Determine the (x, y) coordinate at the center of the cell enclosing the given text.  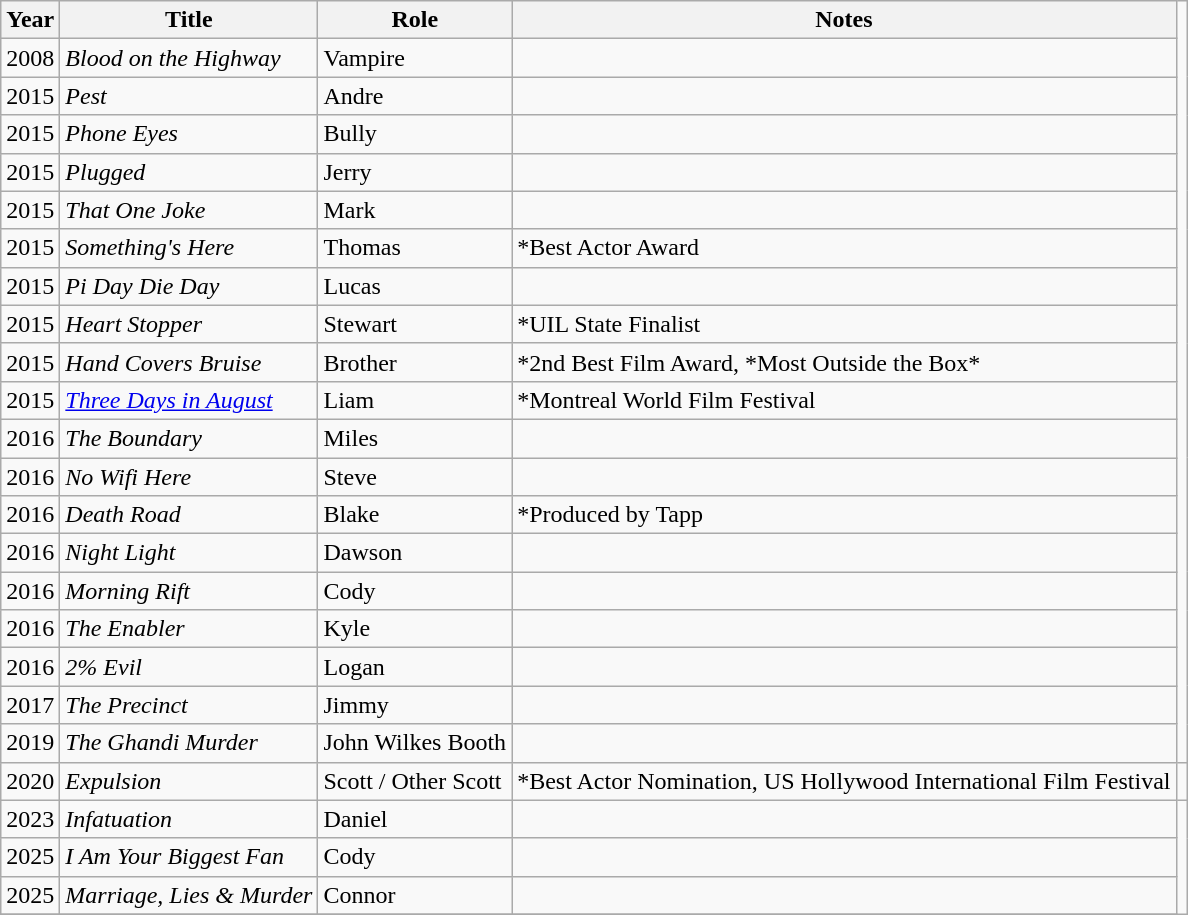
Scott / Other Scott (415, 781)
Jerry (415, 172)
Three Days in August (189, 400)
The Precinct (189, 705)
Death Road (189, 515)
Andre (415, 96)
Plugged (189, 172)
I Am Your Biggest Fan (189, 857)
Stewart (415, 324)
Logan (415, 667)
Kyle (415, 629)
*2nd Best Film Award, *Most Outside the Box* (844, 362)
Blood on the Highway (189, 58)
That One Joke (189, 210)
*Montreal World Film Festival (844, 400)
Vampire (415, 58)
2023 (30, 819)
Lucas (415, 286)
Pi Day Die Day (189, 286)
Heart Stopper (189, 324)
Title (189, 20)
Expulsion (189, 781)
Steve (415, 477)
The Enabler (189, 629)
2019 (30, 743)
Infatuation (189, 819)
Dawson (415, 553)
Morning Rift (189, 591)
No Wifi Here (189, 477)
Blake (415, 515)
Connor (415, 895)
Something's Here (189, 248)
*Produced by Tapp (844, 515)
John Wilkes Booth (415, 743)
2% Evil (189, 667)
*Best Actor Award (844, 248)
Marriage, Lies & Murder (189, 895)
2017 (30, 705)
Jimmy (415, 705)
Bully (415, 134)
Pest (189, 96)
Brother (415, 362)
Daniel (415, 819)
The Boundary (189, 438)
Mark (415, 210)
Year (30, 20)
The Ghandi Murder (189, 743)
2008 (30, 58)
*Best Actor Nomination, US Hollywood International Film Festival (844, 781)
Thomas (415, 248)
Notes (844, 20)
Miles (415, 438)
Hand Covers Bruise (189, 362)
2020 (30, 781)
Phone Eyes (189, 134)
Role (415, 20)
*UIL State Finalist (844, 324)
Night Light (189, 553)
Liam (415, 400)
